Locate the cell with the specified text and output its (x, y) center coordinate. 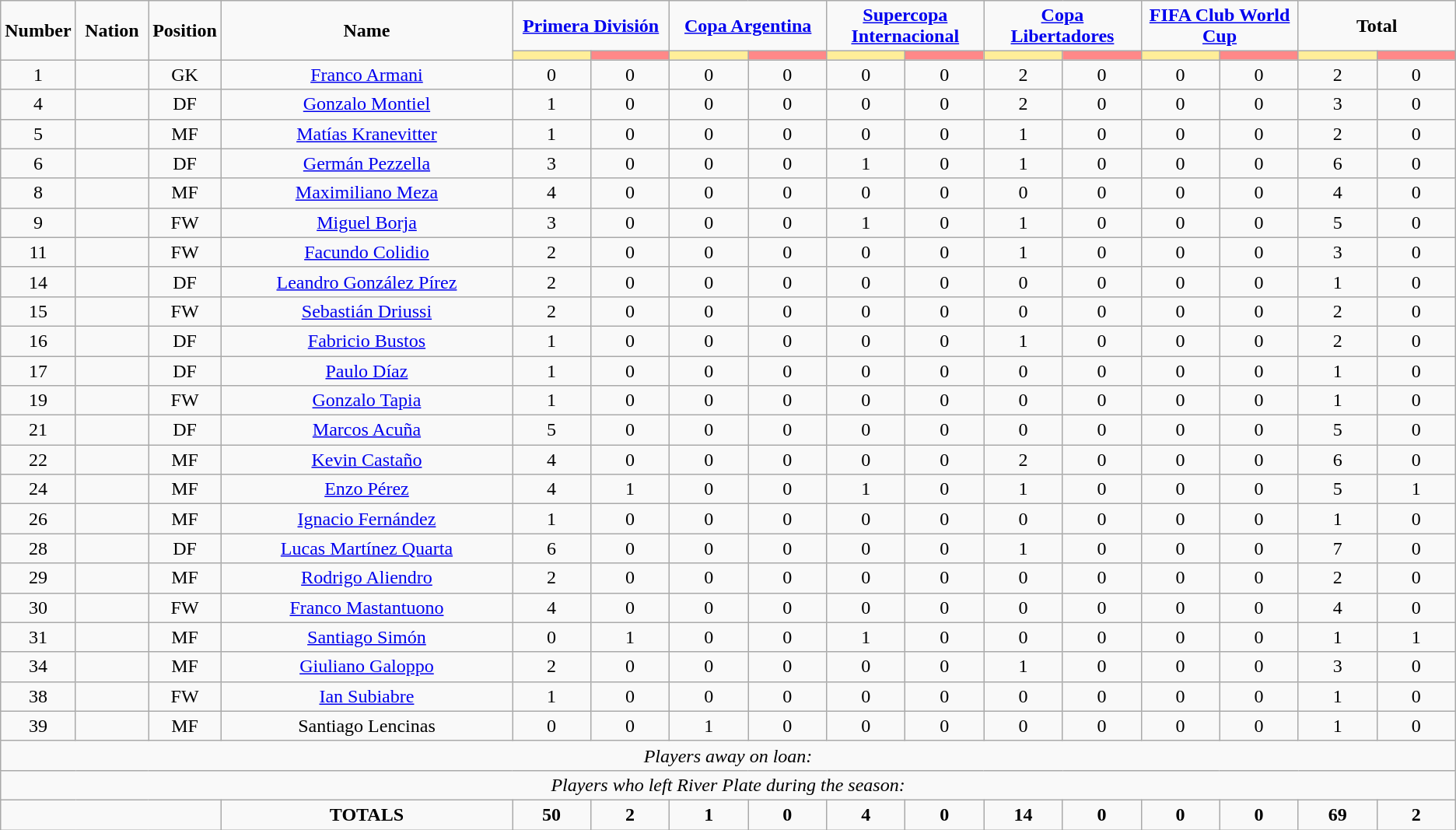
19 (38, 401)
Gonzalo Montiel (366, 104)
Ignacio Fernández (366, 519)
Facundo Colidio (366, 252)
Name (366, 30)
Leandro González Pírez (366, 282)
Number (38, 30)
Santiago Simón (366, 637)
15 (38, 311)
69 (1338, 814)
Paulo Díaz (366, 371)
Copa Argentina (748, 26)
50 (551, 814)
Giuliano Galoppo (366, 667)
Matías Kranevitter (366, 134)
Copa Libertadores (1062, 26)
Ian Subiabre (366, 696)
GK (185, 75)
26 (38, 519)
Sebastián Driussi (366, 311)
Total (1377, 26)
Franco Armani (366, 75)
8 (38, 193)
Nation (112, 30)
Marcos Acuña (366, 430)
Santiago Lencinas (366, 726)
Enzo Pérez (366, 489)
38 (38, 696)
Position (185, 30)
Gonzalo Tapia (366, 401)
Players away on loan: (728, 755)
34 (38, 667)
16 (38, 341)
Primera División (590, 26)
Germán Pezzella (366, 163)
29 (38, 578)
Fabricio Bustos (366, 341)
28 (38, 548)
21 (38, 430)
17 (38, 371)
Players who left River Plate during the season: (728, 785)
11 (38, 252)
Kevin Castaño (366, 460)
Miguel Borja (366, 222)
TOTALS (366, 814)
Supercopa Internacional (905, 26)
Rodrigo Aliendro (366, 578)
31 (38, 637)
Lucas Martínez Quarta (366, 548)
Maximiliano Meza (366, 193)
22 (38, 460)
39 (38, 726)
30 (38, 608)
24 (38, 489)
7 (1338, 548)
Franco Mastantuono (366, 608)
FIFA Club World Cup (1220, 26)
9 (38, 222)
